Search for the cell housing the specified text and yield its [X, Y] center coordinate. 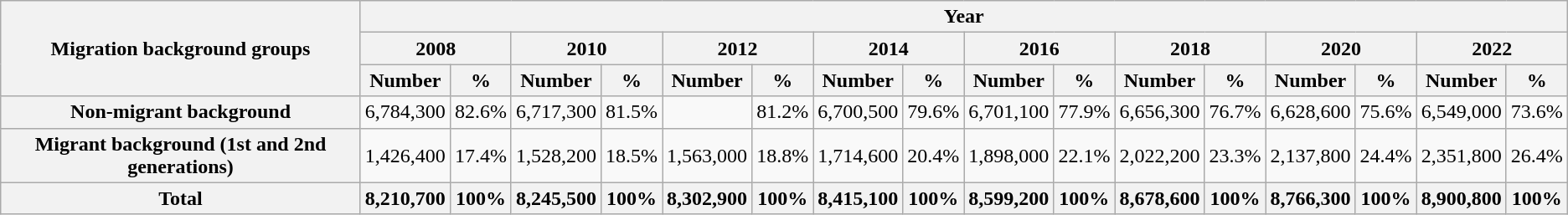
6,700,500 [858, 112]
6,656,300 [1159, 112]
8,599,200 [1008, 198]
Migration background groups [181, 49]
2018 [1190, 49]
17.4% [481, 156]
26.4% [1536, 156]
24.4% [1385, 156]
Non-migrant background [181, 112]
1,426,400 [405, 156]
8,900,800 [1461, 198]
2008 [436, 49]
Migrant background (1st and 2nd generations) [181, 156]
1,528,200 [556, 156]
73.6% [1536, 112]
18.8% [782, 156]
8,245,500 [556, 198]
79.6% [933, 112]
6,549,000 [1461, 112]
2020 [1341, 49]
2010 [586, 49]
6,628,600 [1310, 112]
20.4% [933, 156]
1,563,000 [707, 156]
8,766,300 [1310, 198]
6,784,300 [405, 112]
81.2% [782, 112]
6,717,300 [556, 112]
18.5% [632, 156]
8,415,100 [858, 198]
2,022,200 [1159, 156]
8,210,700 [405, 198]
2,351,800 [1461, 156]
77.9% [1084, 112]
2014 [889, 49]
8,302,900 [707, 198]
2022 [1492, 49]
2016 [1039, 49]
1,714,600 [858, 156]
1,898,000 [1008, 156]
22.1% [1084, 156]
76.7% [1235, 112]
81.5% [632, 112]
Year [963, 17]
Total [181, 198]
6,701,100 [1008, 112]
2012 [738, 49]
75.6% [1385, 112]
82.6% [481, 112]
2,137,800 [1310, 156]
23.3% [1235, 156]
8,678,600 [1159, 198]
